Identify which cell holds the provided text, then report its [x, y] central coordinate. 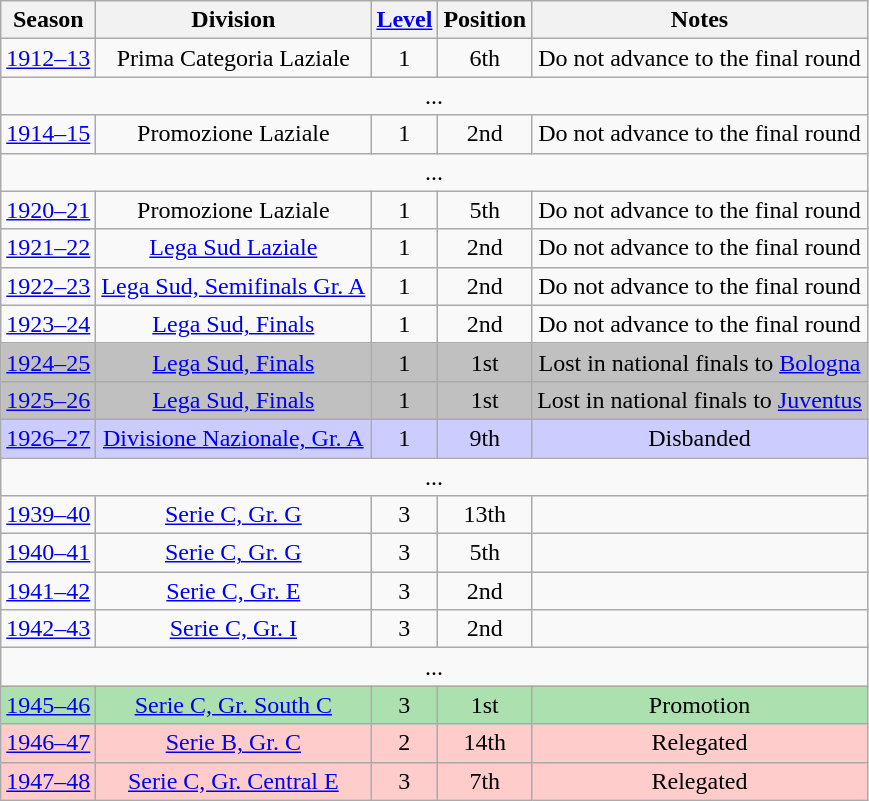
1926–27 [48, 438]
1940–41 [48, 553]
13th [485, 515]
Serie B, Gr. C [234, 743]
Level [404, 20]
1939–40 [48, 515]
Lega Sud Laziale [234, 248]
2 [404, 743]
1923–24 [48, 324]
7th [485, 781]
Position [485, 20]
9th [485, 438]
Prima Categoria Laziale [234, 58]
6th [485, 58]
Serie C, Gr. South C [234, 705]
Serie C, Gr. I [234, 629]
Divisione Nazionale, Gr. A [234, 438]
1945–46 [48, 705]
1925–26 [48, 400]
Division [234, 20]
Disbanded [700, 438]
Lost in national finals to Bologna [700, 362]
Notes [700, 20]
Lega Sud, Semifinals Gr. A [234, 286]
Lost in national finals to Juventus [700, 400]
1946–47 [48, 743]
1947–48 [48, 781]
1914–15 [48, 134]
1912–13 [48, 58]
1922–23 [48, 286]
14th [485, 743]
1924–25 [48, 362]
1942–43 [48, 629]
Season [48, 20]
1941–42 [48, 591]
Promotion [700, 705]
1920–21 [48, 210]
Serie C, Gr. E [234, 591]
Serie C, Gr. Central E [234, 781]
1921–22 [48, 248]
